Provide the (X, Y) coordinate of the cell's center where the given text is located.  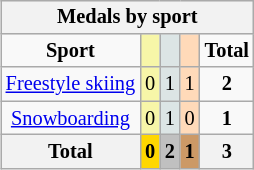
Sport (70, 51)
3 (227, 152)
Snowboarding (70, 118)
Medals by sport (128, 17)
Freestyle skiing (70, 84)
